Search for the cell housing the specified text and yield its (X, Y) center coordinate. 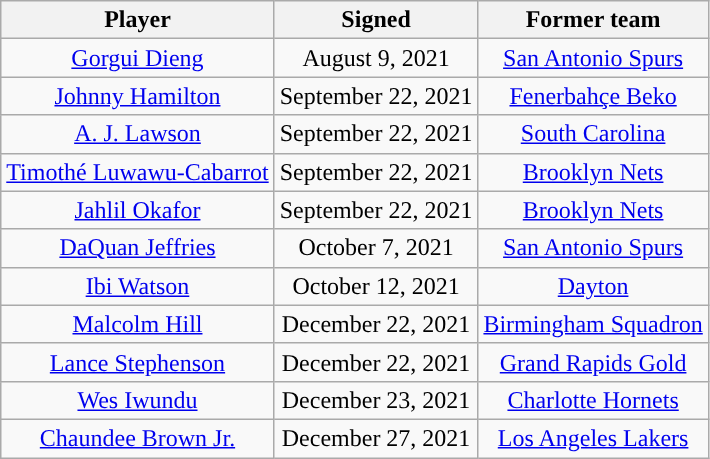
October 12, 2021 (376, 286)
Lance Stephenson (138, 362)
Fenerbahçe Beko (593, 96)
Johnny Hamilton (138, 96)
Charlotte Hornets (593, 400)
Player (138, 20)
Gorgui Dieng (138, 58)
Ibi Watson (138, 286)
October 7, 2021 (376, 248)
December 27, 2021 (376, 438)
Wes Iwundu (138, 400)
Malcolm Hill (138, 324)
A. J. Lawson (138, 134)
Grand Rapids Gold (593, 362)
DaQuan Jeffries (138, 248)
Timothé Luwawu-Cabarrot (138, 172)
December 23, 2021 (376, 400)
Jahlil Okafor (138, 210)
Signed (376, 20)
South Carolina (593, 134)
Former team (593, 20)
Dayton (593, 286)
August 9, 2021 (376, 58)
Chaundee Brown Jr. (138, 438)
Los Angeles Lakers (593, 438)
Birmingham Squadron (593, 324)
